Detect which cell encompasses the target text, then output its [x, y] center coordinate. 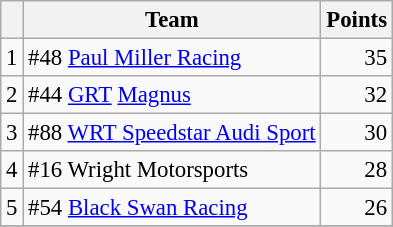
#88 WRT Speedstar Audi Sport [172, 133]
26 [356, 208]
#44 GRT Magnus [172, 95]
28 [356, 170]
5 [12, 208]
30 [356, 133]
1 [12, 58]
#48 Paul Miller Racing [172, 58]
2 [12, 95]
#16 Wright Motorsports [172, 170]
4 [12, 170]
3 [12, 133]
35 [356, 58]
Points [356, 20]
32 [356, 95]
#54 Black Swan Racing [172, 208]
Team [172, 20]
